Capture the cell that displays the provided text and extract its [X, Y] central coordinate. 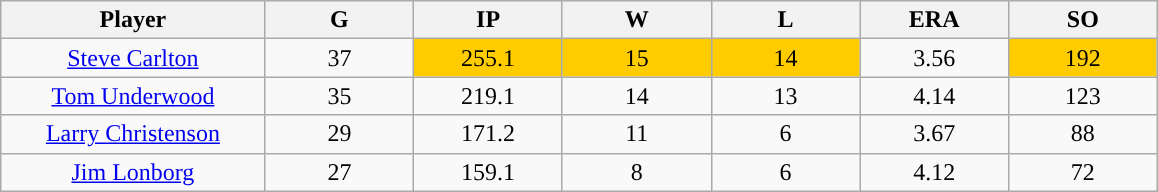
8 [636, 172]
Larry Christenson [133, 134]
3.56 [934, 58]
G [340, 20]
159.1 [488, 172]
255.1 [488, 58]
L [786, 20]
ERA [934, 20]
171.2 [488, 134]
27 [340, 172]
4.12 [934, 172]
13 [786, 96]
15 [636, 58]
37 [340, 58]
88 [1084, 134]
W [636, 20]
IP [488, 20]
Jim Lonborg [133, 172]
11 [636, 134]
219.1 [488, 96]
Player [133, 20]
72 [1084, 172]
Steve Carlton [133, 58]
3.67 [934, 134]
123 [1084, 96]
4.14 [934, 96]
192 [1084, 58]
Tom Underwood [133, 96]
29 [340, 134]
35 [340, 96]
SO [1084, 20]
